Find where the given text appears and provide that cell's center as (x, y) coordinate. 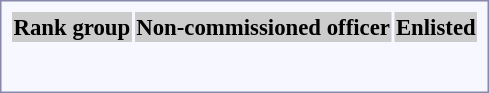
Non-commissioned officer (264, 27)
Enlisted (436, 27)
Rank group (72, 27)
